Identify which cell holds the provided text, then report its [X, Y] central coordinate. 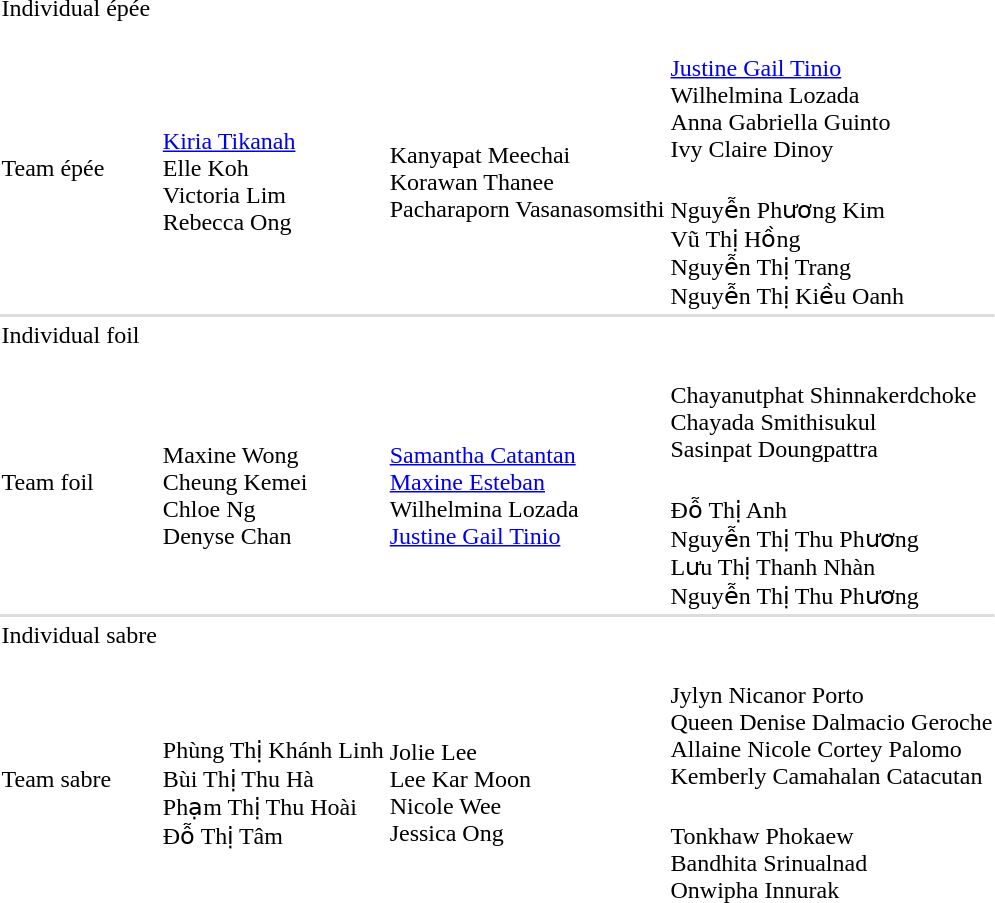
Jylyn Nicanor PortoQueen Denise Dalmacio GerocheAllaine Nicole Cortey PalomoKemberly Camahalan Catacutan [832, 722]
Đỗ Thị AnhNguyễn Thị Thu PhươngLưu Thị Thanh NhànNguyễn Thị Thu Phương [832, 539]
Individual foil [79, 335]
Justine Gail TinioWilhelmina LozadaAnna Gabriella GuintoIvy Claire Dinoy [832, 95]
Kanyapat MeechaiKorawan ThaneePacharaporn Vasanasomsithi [527, 168]
Kiria TikanahElle KohVictoria LimRebecca Ong [273, 168]
Team épée [79, 168]
Maxine Wong Cheung Kemei Chloe Ng Denyse Chan [273, 482]
Samantha Catantan Maxine Esteban Wilhelmina Lozada Justine Gail Tinio [527, 482]
Nguyễn Phương KimVũ Thị HồngNguyễn Thị TrangNguyễn Thị Kiều Oanh [832, 239]
Chayanutphat Shinnakerdchoke Chayada Smithisukul Sasinpat Doungpattra [832, 408]
Individual sabre [79, 635]
Team foil [79, 482]
